Identify which cell holds the provided text, then report its (X, Y) central coordinate. 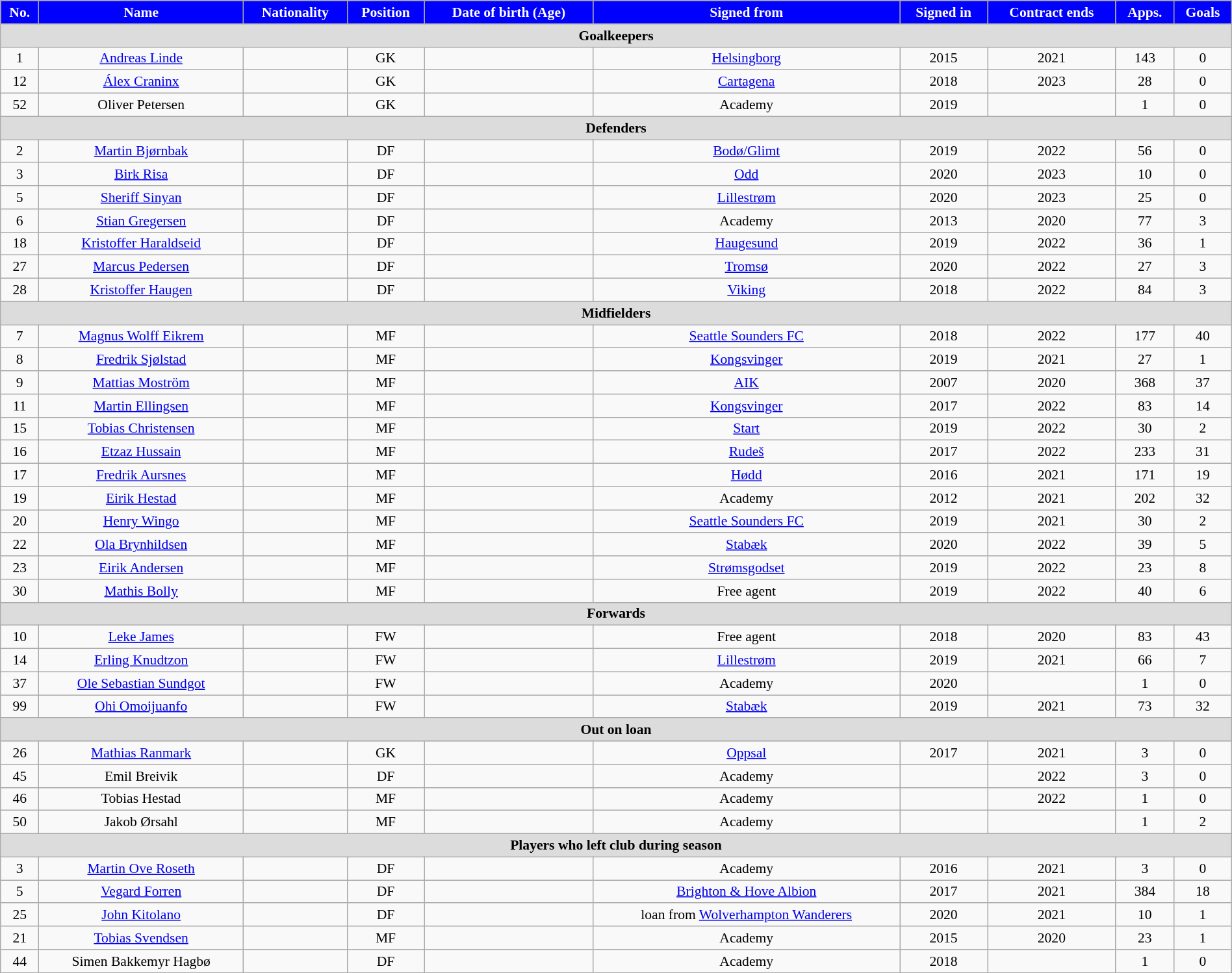
Stian Gregersen (142, 221)
Martin Ellingsen (142, 406)
Etzaz Hussain (142, 452)
Fredrik Sjølstad (142, 360)
Erling Knudtzon (142, 661)
Kristoffer Haugen (142, 290)
Hødd (747, 475)
Contract ends (1051, 12)
171 (1145, 475)
Eirik Hestad (142, 498)
84 (1145, 290)
Out on loan (616, 730)
50 (19, 822)
Apps. (1145, 12)
Midfielders (616, 313)
Bodø/Glimt (747, 151)
Eirik Andersen (142, 568)
Signed from (747, 12)
Ole Sebastian Sundgot (142, 683)
Players who left club during season (616, 846)
99 (19, 707)
17 (19, 475)
20 (19, 522)
Tobias Christensen (142, 429)
9 (19, 383)
233 (1145, 452)
No. (19, 12)
Haugesund (747, 244)
Nationality (295, 12)
Cartagena (747, 82)
45 (19, 776)
Magnus Wolff Eikrem (142, 336)
Ola Brynhildsen (142, 545)
AIK (747, 383)
Goals (1203, 12)
Leke James (142, 637)
Helsingborg (747, 58)
31 (1203, 452)
22 (19, 545)
Tromsø (747, 267)
Tobias Svendsen (142, 938)
Álex Craninx (142, 82)
Date of birth (Age) (509, 12)
Tobias Hestad (142, 799)
56 (1145, 151)
loan from Wolverhampton Wanderers (747, 915)
Brighton & Hove Albion (747, 892)
Goalkeepers (616, 36)
66 (1145, 661)
Emil Breivik (142, 776)
Henry Wingo (142, 522)
26 (19, 753)
2013 (943, 221)
Viking (747, 290)
77 (1145, 221)
Defenders (616, 128)
Oliver Petersen (142, 105)
Start (747, 429)
Ohi Omoijuanfo (142, 707)
143 (1145, 58)
Position (386, 12)
Rudeš (747, 452)
Andreas Linde (142, 58)
Jakob Ørsahl (142, 822)
52 (19, 105)
177 (1145, 336)
Signed in (943, 12)
16 (19, 452)
John Kitolano (142, 915)
Mathis Bolly (142, 591)
2007 (943, 383)
12 (19, 82)
Vegard Forren (142, 892)
368 (1145, 383)
Fredrik Aursnes (142, 475)
Mattias Moström (142, 383)
Marcus Pedersen (142, 267)
Mathias Ranmark (142, 753)
384 (1145, 892)
202 (1145, 498)
36 (1145, 244)
Kristoffer Haraldseid (142, 244)
73 (1145, 707)
43 (1203, 637)
Oppsal (747, 753)
Name (142, 12)
21 (19, 938)
44 (19, 961)
Simen Bakkemyr Hagbø (142, 961)
Sheriff Sinyan (142, 197)
15 (19, 429)
46 (19, 799)
11 (19, 406)
Martin Ove Roseth (142, 868)
Birk Risa (142, 175)
Forwards (616, 614)
Odd (747, 175)
Martin Bjørnbak (142, 151)
Strømsgodset (747, 568)
39 (1145, 545)
2012 (943, 498)
